Find where the given text appears and provide that cell's center as [x, y] coordinate. 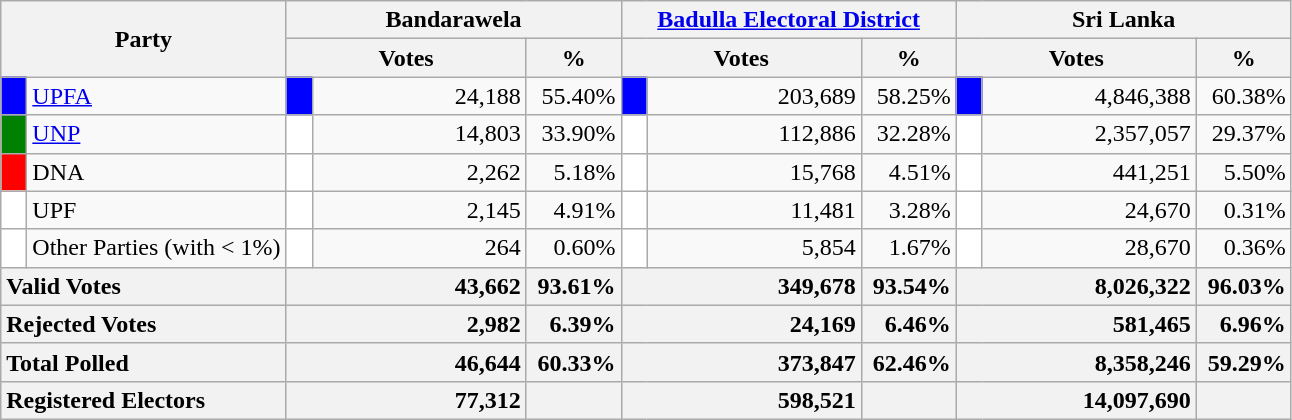
93.54% [908, 286]
24,670 [1089, 210]
UPF [156, 210]
5.18% [574, 172]
0.60% [574, 248]
264 [419, 248]
2,357,057 [1089, 134]
DNA [156, 172]
Valid Votes [144, 286]
2,262 [419, 172]
93.61% [574, 286]
2,982 [406, 324]
4.51% [908, 172]
203,689 [754, 96]
2,145 [419, 210]
Registered Electors [144, 400]
Bandarawela [454, 20]
Badulla Electoral District [788, 20]
15,768 [754, 172]
8,358,246 [1076, 362]
0.36% [1244, 248]
581,465 [1076, 324]
373,847 [741, 362]
24,169 [741, 324]
43,662 [406, 286]
441,251 [1089, 172]
5,854 [754, 248]
3.28% [908, 210]
11,481 [754, 210]
96.03% [1244, 286]
598,521 [741, 400]
Party [144, 39]
58.25% [908, 96]
46,644 [406, 362]
Rejected Votes [144, 324]
14,803 [419, 134]
0.31% [1244, 210]
24,188 [419, 96]
8,026,322 [1076, 286]
Other Parties (with < 1%) [156, 248]
UPFA [156, 96]
6.46% [908, 324]
59.29% [1244, 362]
Sri Lanka [1124, 20]
349,678 [741, 286]
60.38% [1244, 96]
55.40% [574, 96]
28,670 [1089, 248]
4.91% [574, 210]
77,312 [406, 400]
UNP [156, 134]
112,886 [754, 134]
60.33% [574, 362]
14,097,690 [1076, 400]
6.96% [1244, 324]
1.67% [908, 248]
62.46% [908, 362]
Total Polled [144, 362]
29.37% [1244, 134]
4,846,388 [1089, 96]
33.90% [574, 134]
5.50% [1244, 172]
6.39% [574, 324]
32.28% [908, 134]
